Detect which cell encompasses the target text, then output its [X, Y] center coordinate. 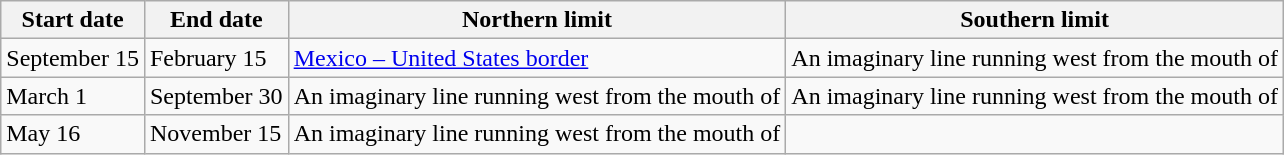
Southern limit [1035, 20]
May 16 [73, 134]
September 30 [216, 96]
Start date [73, 20]
September 15 [73, 58]
November 15 [216, 134]
February 15 [216, 58]
March 1 [73, 96]
End date [216, 20]
Northern limit [537, 20]
Mexico – United States border [537, 58]
